Identify which cell holds the provided text, then report its [x, y] central coordinate. 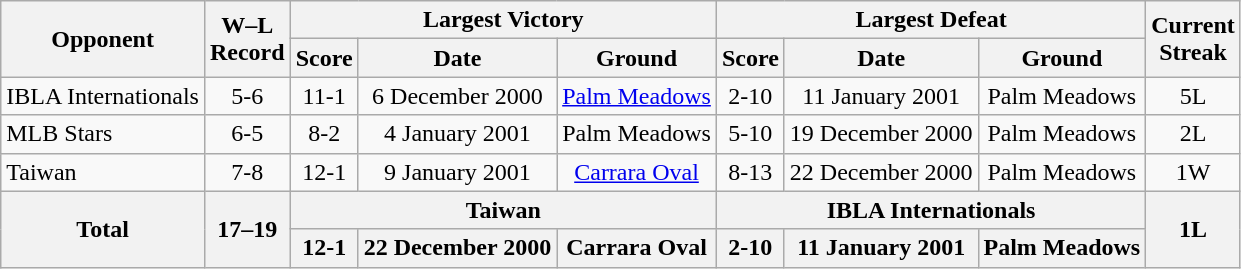
Total [103, 229]
1L [1194, 229]
9 January 2001 [458, 172]
Opponent [103, 39]
5L [1194, 96]
2L [1194, 134]
Largest Victory [503, 20]
4 January 2001 [458, 134]
11-1 [324, 96]
1W [1194, 172]
6 December 2000 [458, 96]
CurrentStreak [1194, 39]
7-8 [247, 172]
8-2 [324, 134]
19 December 2000 [881, 134]
6-5 [247, 134]
MLB Stars [103, 134]
W–LRecord [247, 39]
8-13 [750, 172]
5-6 [247, 96]
Largest Defeat [930, 20]
5-10 [750, 134]
17–19 [247, 229]
